Pinpoint the cell where the given text exists, returning its (x, y) midpoint coordinate. 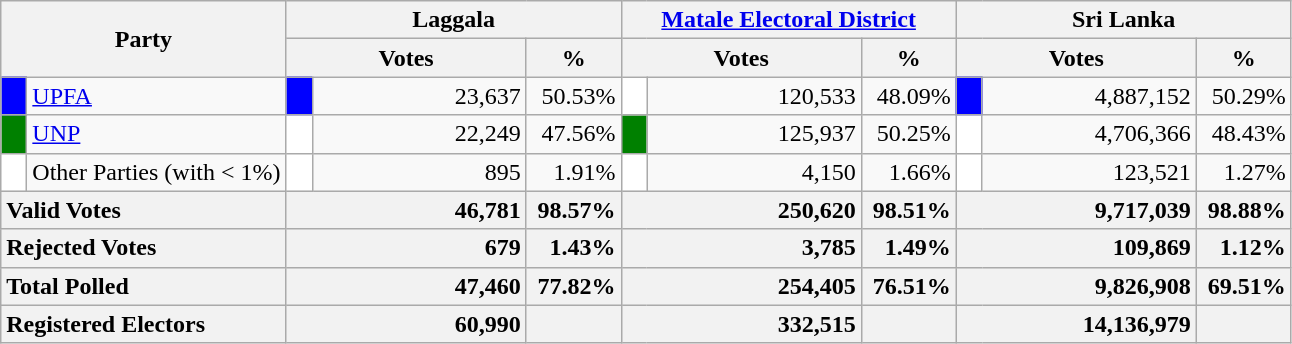
Rejected Votes (144, 248)
50.53% (574, 96)
23,637 (419, 96)
125,937 (754, 134)
895 (419, 172)
1.66% (908, 172)
9,826,908 (1076, 286)
4,887,152 (1089, 96)
Valid Votes (144, 210)
60,990 (406, 324)
50.25% (908, 134)
Total Polled (144, 286)
254,405 (741, 286)
98.57% (574, 210)
9,717,039 (1076, 210)
46,781 (406, 210)
48.43% (1244, 134)
1.12% (1244, 248)
UNP (156, 134)
47.56% (574, 134)
47,460 (406, 286)
14,136,979 (1076, 324)
120,533 (754, 96)
1.91% (574, 172)
1.49% (908, 248)
Registered Electors (144, 324)
109,869 (1076, 248)
Matale Electoral District (788, 20)
UPFA (156, 96)
98.88% (1244, 210)
1.27% (1244, 172)
Other Parties (with < 1%) (156, 172)
Party (144, 39)
98.51% (908, 210)
77.82% (574, 286)
Sri Lanka (1124, 20)
Laggala (454, 20)
69.51% (1244, 286)
76.51% (908, 286)
679 (406, 248)
4,706,366 (1089, 134)
48.09% (908, 96)
50.29% (1244, 96)
1.43% (574, 248)
123,521 (1089, 172)
332,515 (741, 324)
22,249 (419, 134)
3,785 (741, 248)
4,150 (754, 172)
250,620 (741, 210)
